Pinpoint the cell where the given text exists, returning its [X, Y] midpoint coordinate. 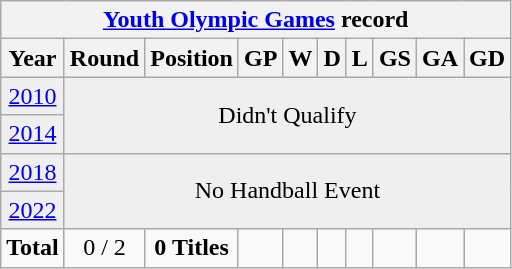
Year [33, 58]
2018 [33, 172]
Round [104, 58]
2014 [33, 134]
2022 [33, 210]
No Handball Event [287, 191]
L [360, 58]
GS [394, 58]
0 / 2 [104, 248]
Total [33, 248]
GD [488, 58]
GP [260, 58]
Youth Olympic Games record [256, 20]
Didn't Qualify [287, 115]
0 Titles [192, 248]
2010 [33, 96]
D [332, 58]
Position [192, 58]
GA [440, 58]
W [300, 58]
